Pinpoint the cell where the given text exists, returning its (x, y) midpoint coordinate. 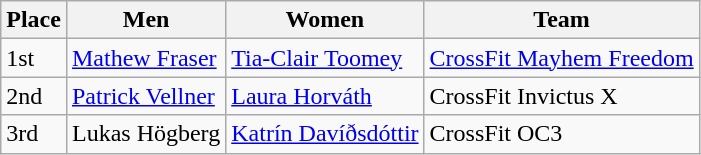
Mathew Fraser (146, 58)
CrossFit Mayhem Freedom (562, 58)
Team (562, 20)
1st (34, 58)
Tia-Clair Toomey (325, 58)
Women (325, 20)
Place (34, 20)
Katrín Davíðsdóttir (325, 134)
Patrick Vellner (146, 96)
3rd (34, 134)
CrossFit Invictus X (562, 96)
Men (146, 20)
2nd (34, 96)
Laura Horváth (325, 96)
Lukas Högberg (146, 134)
CrossFit OC3 (562, 134)
